Pinpoint the cell where the given text exists, returning its [X, Y] midpoint coordinate. 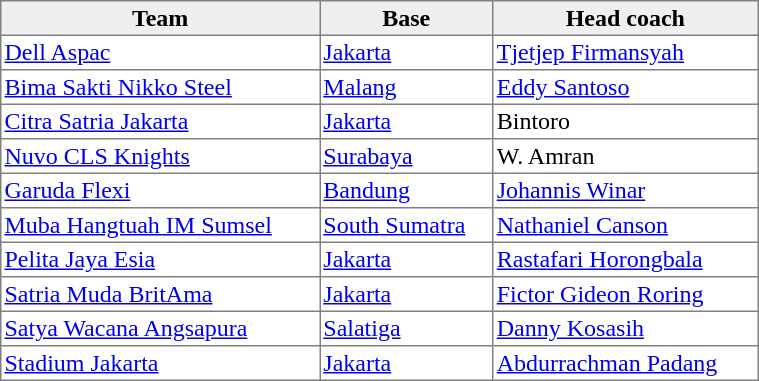
Stadium Jakarta [160, 363]
Satya Wacana Angsapura [160, 328]
Tjetjep Firmansyah [626, 52]
Salatiga [406, 328]
Dell Aspac [160, 52]
Team [160, 18]
Satria Muda BritAma [160, 294]
Base [406, 18]
Fictor Gideon Roring [626, 294]
Surabaya [406, 156]
Muba Hangtuah IM Sumsel [160, 225]
W. Amran [626, 156]
Rastafari Horongbala [626, 259]
Bandung [406, 190]
Danny Kosasih [626, 328]
Nathaniel Canson [626, 225]
Bintoro [626, 121]
Eddy Santoso [626, 87]
Garuda Flexi [160, 190]
Pelita Jaya Esia [160, 259]
Malang [406, 87]
Bima Sakti Nikko Steel [160, 87]
Nuvo CLS Knights [160, 156]
Abdurrachman Padang [626, 363]
Johannis Winar [626, 190]
Head coach [626, 18]
Citra Satria Jakarta [160, 121]
South Sumatra [406, 225]
